Determine the [x, y] coordinate at the center of the cell enclosing the given text.  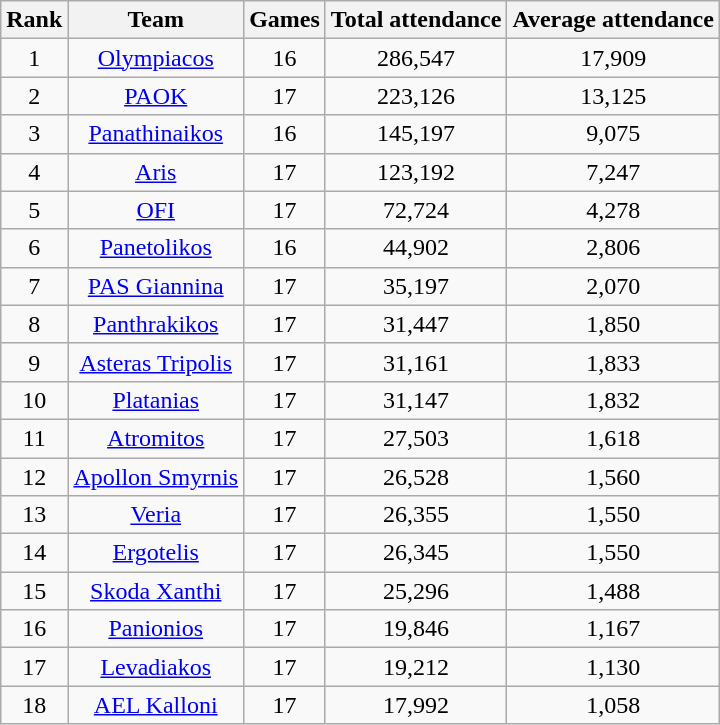
AEL Kalloni [156, 705]
2,070 [614, 286]
11 [34, 438]
1,832 [614, 400]
Skoda Xanthi [156, 591]
Asteras Tripolis [156, 362]
1,850 [614, 324]
Platanias [156, 400]
10 [34, 400]
3 [34, 134]
19,212 [416, 667]
14 [34, 553]
Ergotelis [156, 553]
17,992 [416, 705]
31,447 [416, 324]
13,125 [614, 96]
19,846 [416, 629]
27,503 [416, 438]
35,197 [416, 286]
123,192 [416, 172]
PAOK [156, 96]
1,058 [614, 705]
Panetolikos [156, 248]
Atromitos [156, 438]
7,247 [614, 172]
OFI [156, 210]
Panthrakikos [156, 324]
Levadiakos [156, 667]
5 [34, 210]
286,547 [416, 58]
6 [34, 248]
Panathinaikos [156, 134]
1,560 [614, 477]
26,528 [416, 477]
Olympiacos [156, 58]
31,161 [416, 362]
Aris [156, 172]
15 [34, 591]
PAS Giannina [156, 286]
12 [34, 477]
Games [285, 20]
7 [34, 286]
4,278 [614, 210]
9,075 [614, 134]
145,197 [416, 134]
Team [156, 20]
18 [34, 705]
44,902 [416, 248]
Total attendance [416, 20]
2 [34, 96]
31,147 [416, 400]
Rank [34, 20]
1,130 [614, 667]
26,355 [416, 515]
1,488 [614, 591]
1,167 [614, 629]
Apollon Smyrnis [156, 477]
2,806 [614, 248]
1 [34, 58]
Panionios [156, 629]
223,126 [416, 96]
13 [34, 515]
26,345 [416, 553]
Average attendance [614, 20]
4 [34, 172]
8 [34, 324]
9 [34, 362]
17,909 [614, 58]
Veria [156, 515]
72,724 [416, 210]
1,833 [614, 362]
1,618 [614, 438]
25,296 [416, 591]
